Capture the cell that displays the provided text and extract its (X, Y) central coordinate. 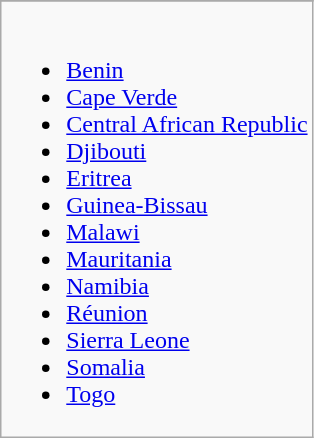
Benin Cape Verde Central African Republic Djibouti Eritrea Guinea-Bissau Malawi Mauritania Namibia Réunion Sierra Leone Somalia Togo (157, 220)
